Return [X, Y] of the center of cell containing provided text 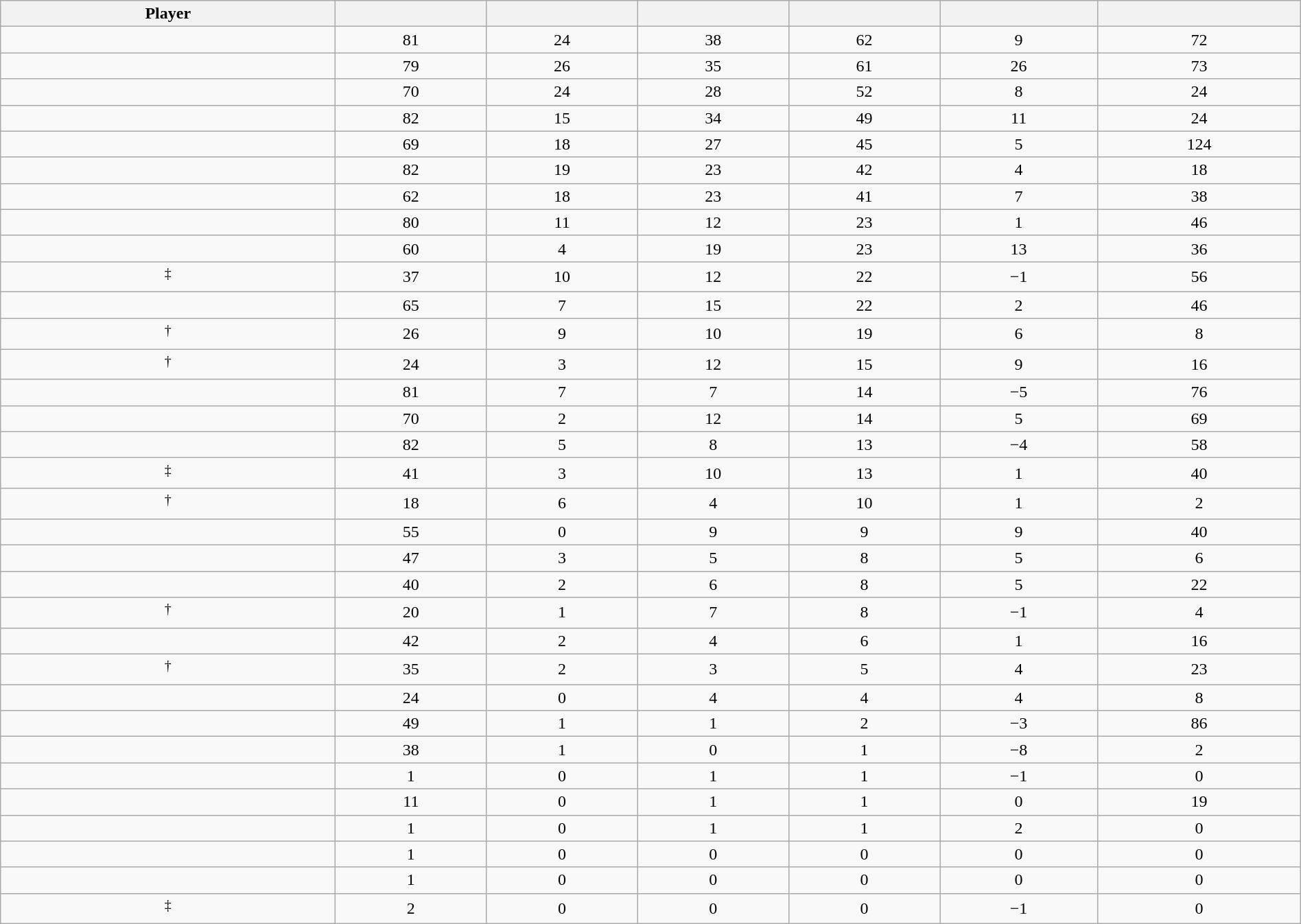
−3 [1019, 724]
80 [411, 222]
28 [713, 92]
52 [864, 92]
56 [1199, 277]
−4 [1019, 445]
45 [864, 144]
65 [411, 305]
36 [1199, 248]
61 [864, 66]
58 [1199, 445]
55 [411, 532]
−5 [1019, 392]
79 [411, 66]
73 [1199, 66]
86 [1199, 724]
27 [713, 144]
76 [1199, 392]
124 [1199, 144]
−8 [1019, 750]
47 [411, 558]
34 [713, 118]
Player [168, 14]
20 [411, 613]
60 [411, 248]
72 [1199, 40]
37 [411, 277]
